Extract the (X, Y) coordinate from the center of the cell holding the provided text.  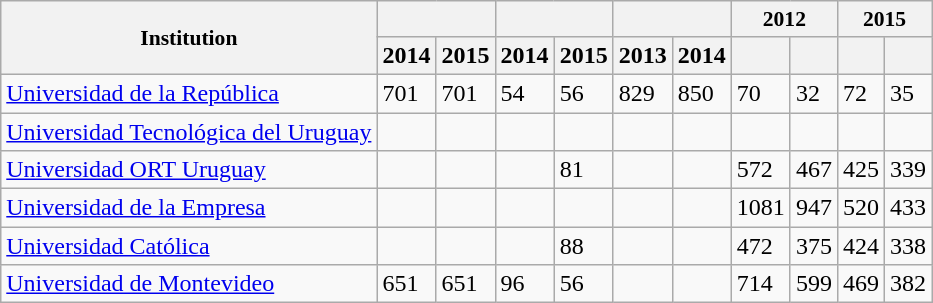
Universidad Católica (189, 246)
467 (814, 170)
96 (524, 284)
472 (760, 246)
2012 (784, 19)
54 (524, 93)
72 (860, 93)
Institution (189, 38)
425 (860, 170)
Universidad Tecnológica del Uruguay (189, 131)
829 (642, 93)
714 (760, 284)
32 (814, 93)
338 (908, 246)
850 (702, 93)
339 (908, 170)
382 (908, 284)
1081 (760, 208)
70 (760, 93)
375 (814, 246)
2013 (642, 55)
35 (908, 93)
88 (584, 246)
Universidad de la República (189, 93)
Universidad de la Empresa (189, 208)
572 (760, 170)
Universidad ORT Uruguay (189, 170)
599 (814, 284)
469 (860, 284)
Universidad de Montevideo (189, 284)
81 (584, 170)
433 (908, 208)
520 (860, 208)
947 (814, 208)
424 (860, 246)
